Identify which cell holds the provided text, then report its [X, Y] central coordinate. 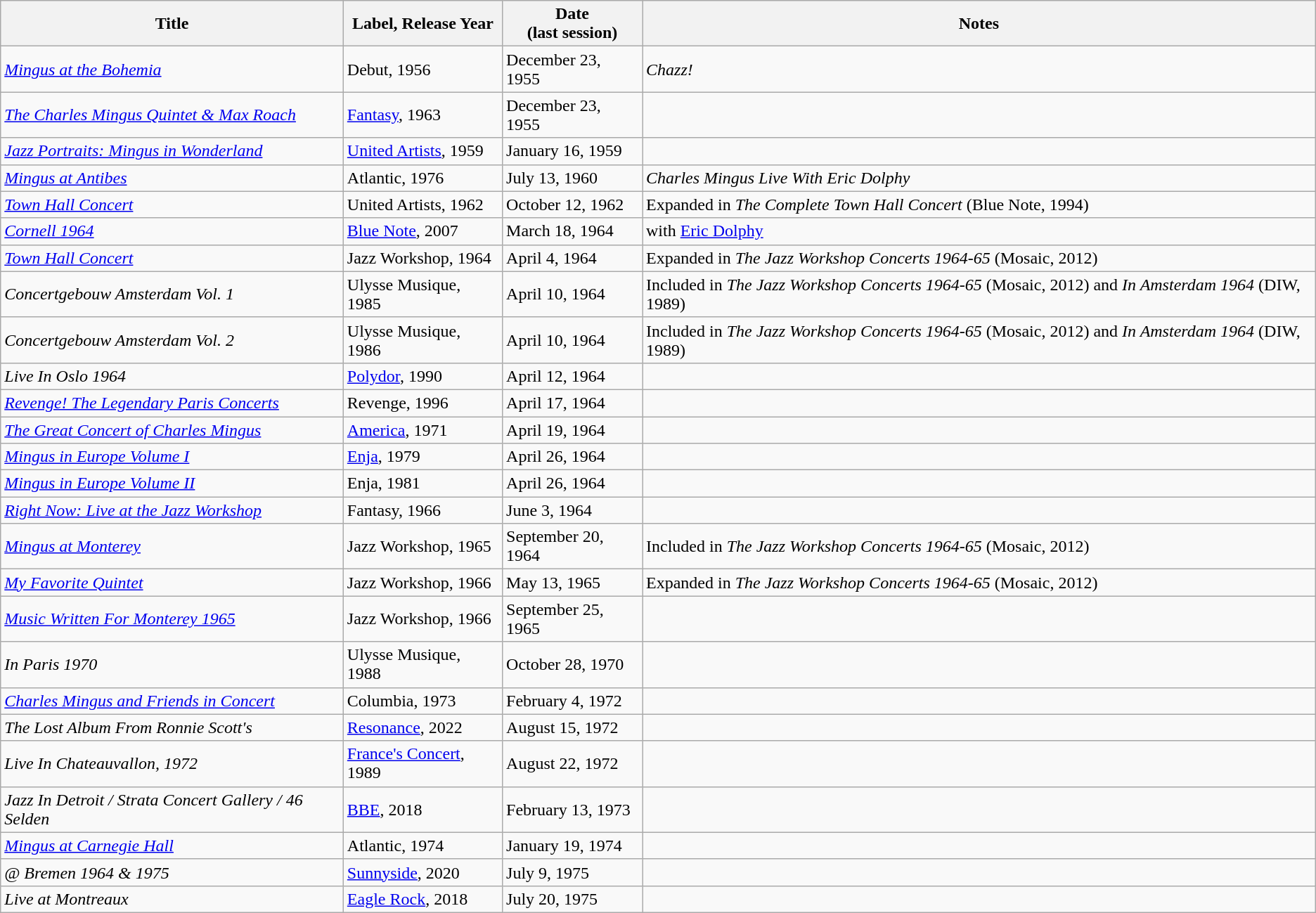
Mingus at the Bohemia [172, 69]
Charles Mingus and Friends in Concert [172, 701]
April 19, 1964 [572, 429]
Eagle Rock, 2018 [422, 899]
Blue Note, 2007 [422, 231]
Title [172, 24]
February 4, 1972 [572, 701]
Included in The Jazz Workshop Concerts 1964-65 (Mosaic, 2012) [979, 547]
Debut, 1956 [422, 69]
United Artists, 1962 [422, 205]
Live In Chateauvallon, 1972 [172, 763]
Live In Oslo 1964 [172, 376]
Columbia, 1973 [422, 701]
@ Bremen 1964 & 1975 [172, 872]
Concertgebouw Amsterdam Vol. 1 [172, 294]
Jazz In Detroit / Strata Concert Gallery / 46 Selden [172, 810]
Jazz Workshop, 1964 [422, 258]
April 12, 1964 [572, 376]
Jazz Workshop, 1965 [422, 547]
January 16, 1959 [572, 151]
Jazz Portraits: Mingus in Wonderland [172, 151]
Enja, 1979 [422, 457]
Polydor, 1990 [422, 376]
The Charles Mingus Quintet & Max Roach [172, 115]
United Artists, 1959 [422, 151]
Mingus at Antibes [172, 178]
August 22, 1972 [572, 763]
July 20, 1975 [572, 899]
Mingus in Europe Volume I [172, 457]
BBE, 2018 [422, 810]
The Great Concert of Charles Mingus [172, 429]
Expanded in The Complete Town Hall Concert (Blue Note, 1994) [979, 205]
Music Written For Monterey 1965 [172, 619]
Mingus at Carnegie Hall [172, 846]
Right Now: Live at the Jazz Workshop [172, 510]
Mingus in Europe Volume II [172, 484]
with Eric Dolphy [979, 231]
October 12, 1962 [572, 205]
July 13, 1960 [572, 178]
October 28, 1970 [572, 665]
Fantasy, 1966 [422, 510]
In Paris 1970 [172, 665]
Sunnyside, 2020 [422, 872]
Fantasy, 1963 [422, 115]
France's Concert, 1989 [422, 763]
Revenge, 1996 [422, 403]
January 19, 1974 [572, 846]
Mingus at Monterey [172, 547]
Notes [979, 24]
Chazz! [979, 69]
May 13, 1965 [572, 583]
My Favorite Quintet [172, 583]
Atlantic, 1976 [422, 178]
June 3, 1964 [572, 510]
February 13, 1973 [572, 810]
August 15, 1972 [572, 727]
Ulysse Musique, 1985 [422, 294]
Enja, 1981 [422, 484]
March 18, 1964 [572, 231]
April 4, 1964 [572, 258]
Ulysse Musique, 1986 [422, 340]
Label, Release Year [422, 24]
America, 1971 [422, 429]
September 20, 1964 [572, 547]
April 17, 1964 [572, 403]
Date(last session) [572, 24]
Ulysse Musique, 1988 [422, 665]
Charles Mingus Live With Eric Dolphy [979, 178]
Atlantic, 1974 [422, 846]
July 9, 1975 [572, 872]
Revenge! The Legendary Paris Concerts [172, 403]
September 25, 1965 [572, 619]
Cornell 1964 [172, 231]
Live at Montreaux [172, 899]
Resonance, 2022 [422, 727]
Concertgebouw Amsterdam Vol. 2 [172, 340]
The Lost Album From Ronnie Scott's [172, 727]
